Determine the [X, Y] coordinate at the center of the cell enclosing the given text.  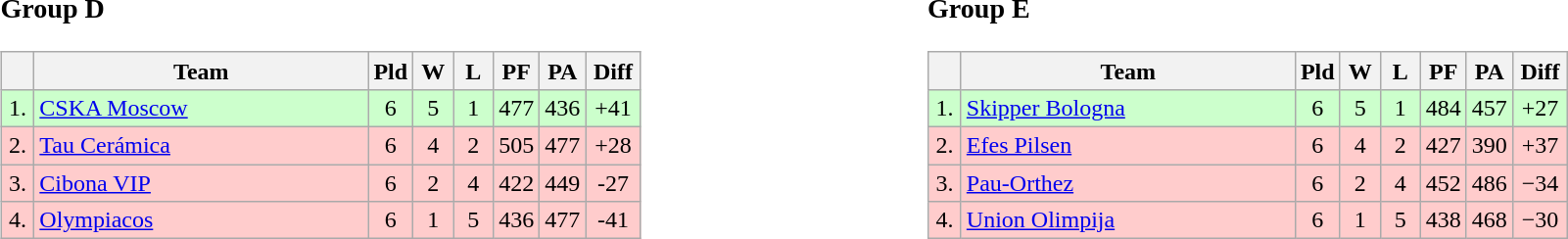
Skipper Bologna [1128, 108]
484 [1444, 108]
+27 [1540, 108]
−34 [1540, 183]
Efes Pilsen [1128, 146]
+28 [613, 146]
Pau-Orthez [1128, 183]
390 [1489, 146]
CSKA Moscow [202, 108]
Cibona VIP [202, 183]
468 [1489, 220]
505 [517, 146]
−30 [1540, 220]
-41 [613, 220]
438 [1444, 220]
+41 [613, 108]
Union Olimpija [1128, 220]
Olympiacos [202, 220]
427 [1444, 146]
-27 [613, 183]
Tau Cerámica [202, 146]
486 [1489, 183]
452 [1444, 183]
457 [1489, 108]
449 [562, 183]
422 [517, 183]
+37 [1540, 146]
